Detect which cell encompasses the target text, then output its [x, y] center coordinate. 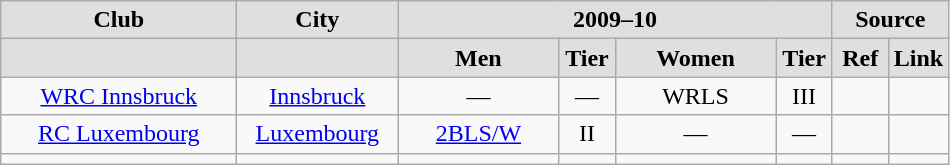
WRLS [696, 96]
Club [119, 20]
II [587, 134]
City [318, 20]
2009–10 [615, 20]
Source [890, 20]
Luxembourg [318, 134]
Ref [860, 58]
2BLS/W [478, 134]
III [804, 96]
Link [918, 58]
RC Luxembourg [119, 134]
WRC Innsbruck [119, 96]
Women [696, 58]
Innsbruck [318, 96]
Men [478, 58]
